Pinpoint the cell where the given text exists, returning its (X, Y) midpoint coordinate. 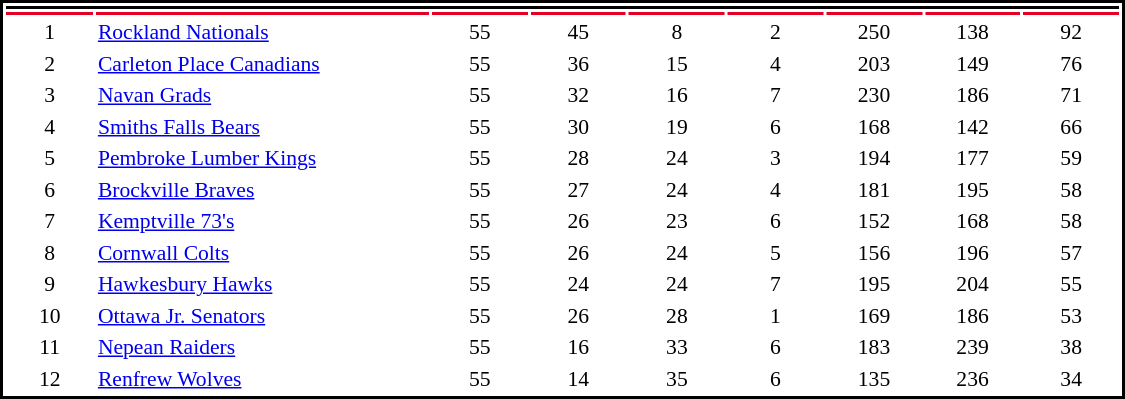
149 (973, 64)
183 (874, 347)
35 (677, 378)
Smiths Falls Bears (262, 126)
32 (579, 95)
53 (1071, 316)
239 (973, 347)
135 (874, 378)
152 (874, 221)
59 (1071, 158)
196 (973, 252)
38 (1071, 347)
11 (50, 347)
45 (579, 32)
Nepean Raiders (262, 347)
57 (1071, 252)
9 (50, 284)
15 (677, 64)
10 (50, 316)
Brockville Braves (262, 190)
236 (973, 378)
Renfrew Wolves (262, 378)
14 (579, 378)
156 (874, 252)
30 (579, 126)
138 (973, 32)
Rockland Nationals (262, 32)
27 (579, 190)
66 (1071, 126)
Cornwall Colts (262, 252)
34 (1071, 378)
250 (874, 32)
194 (874, 158)
76 (1071, 64)
142 (973, 126)
204 (973, 284)
Ottawa Jr. Senators (262, 316)
12 (50, 378)
19 (677, 126)
230 (874, 95)
177 (973, 158)
203 (874, 64)
169 (874, 316)
Kemptville 73's (262, 221)
Pembroke Lumber Kings (262, 158)
36 (579, 64)
92 (1071, 32)
Navan Grads (262, 95)
Carleton Place Canadians (262, 64)
Hawkesbury Hawks (262, 284)
71 (1071, 95)
181 (874, 190)
33 (677, 347)
23 (677, 221)
